Return (x, y) of the center of cell containing provided text 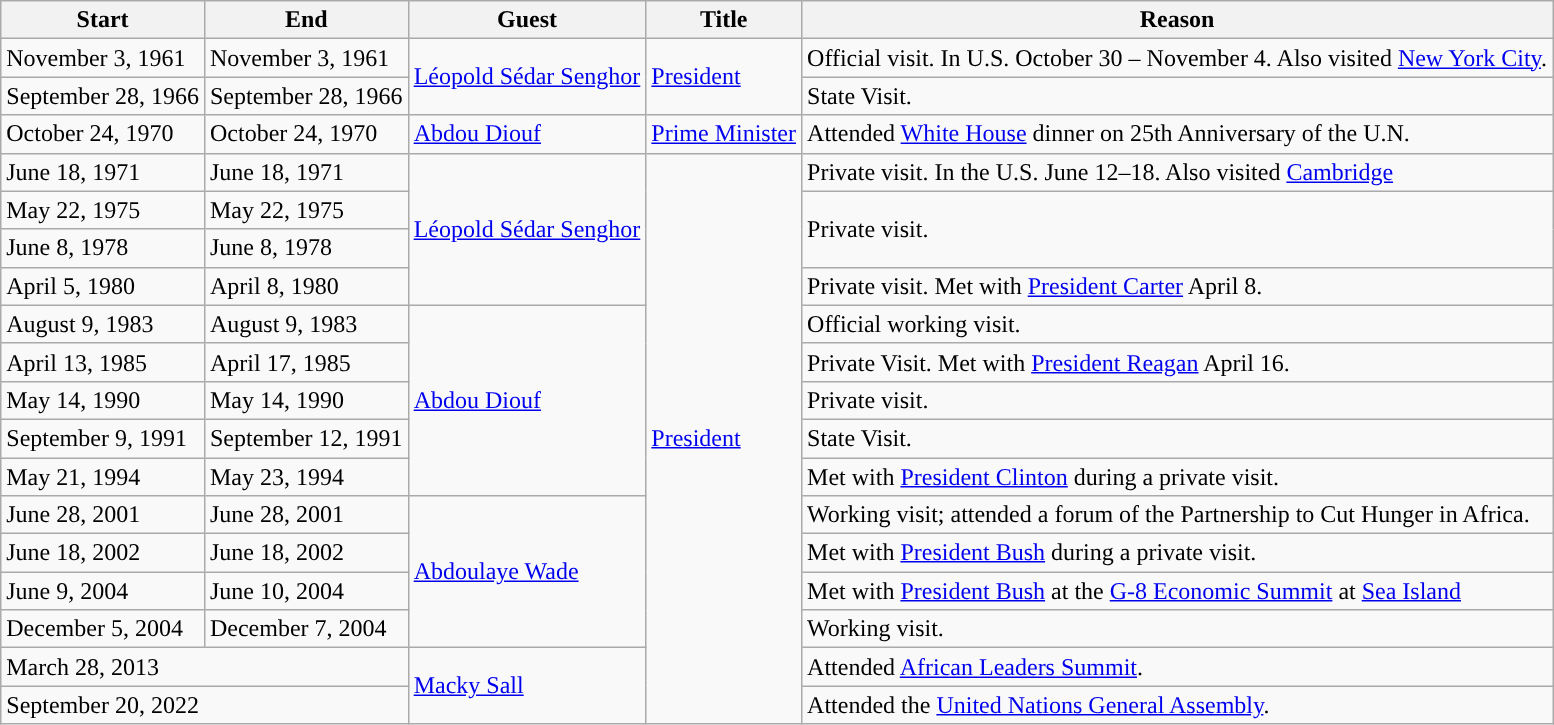
Private Visit. Met with President Reagan April 16. (1178, 362)
Private visit. In the U.S. June 12–18. Also visited Cambridge (1178, 172)
March 28, 2013 (204, 667)
Private visit. Met with President Carter April 8. (1178, 286)
December 5, 2004 (103, 629)
End (306, 20)
April 8, 1980 (306, 286)
May 21, 1994 (103, 477)
Attended White House dinner on 25th Anniversary of the U.N. (1178, 134)
Abdoulaye Wade (527, 572)
Attended the United Nations General Assembly. (1178, 705)
Met with President Bush during a private visit. (1178, 553)
Prime Minister (724, 134)
May 23, 1994 (306, 477)
Official working visit. (1178, 324)
September 12, 1991 (306, 438)
June 9, 2004 (103, 591)
April 17, 1985 (306, 362)
Guest (527, 20)
Working visit. (1178, 629)
April 13, 1985 (103, 362)
December 7, 2004 (306, 629)
Title (724, 20)
June 10, 2004 (306, 591)
September 20, 2022 (204, 705)
April 5, 1980 (103, 286)
Official visit. In U.S. October 30 – November 4. Also visited New York City. (1178, 58)
Working visit; attended a forum of the Partnership to Cut Hunger in Africa. (1178, 515)
Start (103, 20)
Met with President Clinton during a private visit. (1178, 477)
Attended African Leaders Summit. (1178, 667)
Met with President Bush at the G-8 Economic Summit at Sea Island (1178, 591)
Macky Sall (527, 686)
September 9, 1991 (103, 438)
Reason (1178, 20)
